Provide the (x, y) coordinate of the cell's center where the given text is located.  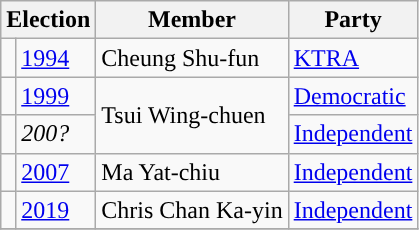
1999 (56, 96)
Cheung Shu-fun (192, 58)
2019 (56, 210)
Election (48, 20)
Democratic (353, 96)
Ma Yat-chiu (192, 172)
200? (56, 134)
2007 (56, 172)
Tsui Wing-chuen (192, 115)
KTRA (353, 58)
Chris Chan Ka-yin (192, 210)
Member (192, 20)
1994 (56, 58)
Party (353, 20)
